Extract the [X, Y] coordinate from the center of the cell holding the provided text.  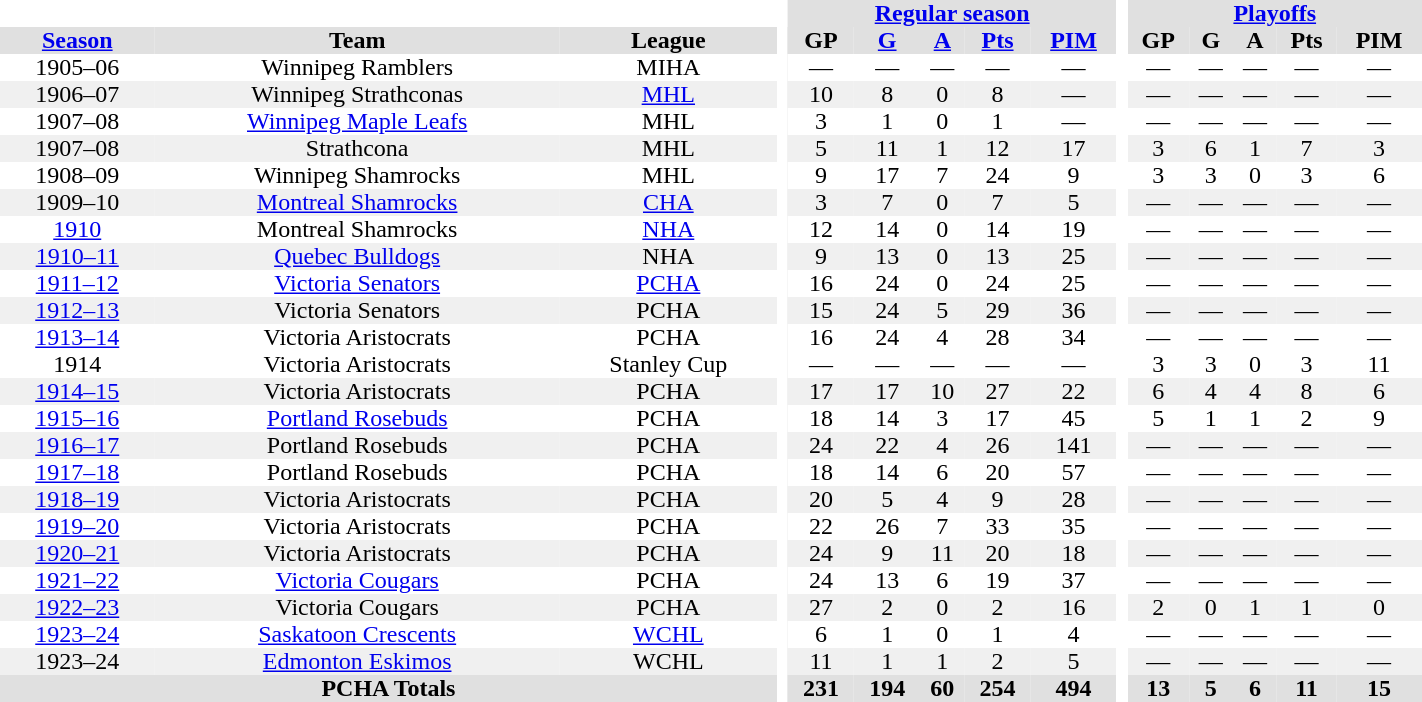
494 [1074, 688]
Stanley Cup [668, 364]
Quebec Bulldogs [358, 256]
33 [997, 526]
45 [1074, 418]
1915–16 [78, 418]
Team [358, 40]
29 [997, 310]
1920–21 [78, 554]
1908–09 [78, 176]
35 [1074, 526]
1914–15 [78, 392]
1913–14 [78, 338]
MIHA [668, 68]
36 [1074, 310]
1911–12 [78, 284]
1918–19 [78, 500]
194 [887, 688]
Strathcona [358, 148]
Winnipeg Shamrocks [358, 176]
1910–11 [78, 256]
141 [1074, 446]
1909–10 [78, 202]
1912–13 [78, 310]
37 [1074, 580]
1914 [78, 364]
League [668, 40]
57 [1074, 472]
34 [1074, 338]
1922–23 [78, 608]
Playoffs [1274, 14]
60 [942, 688]
Saskatoon Crescents [358, 634]
Season [78, 40]
1910 [78, 230]
1919–20 [78, 526]
1906–07 [78, 94]
254 [997, 688]
1921–22 [78, 580]
Winnipeg Maple Leafs [358, 122]
1917–18 [78, 472]
CHA [668, 202]
PCHA Totals [388, 688]
Regular season [952, 14]
1916–17 [78, 446]
Winnipeg Strathconas [358, 94]
Edmonton Eskimos [358, 662]
231 [821, 688]
Winnipeg Ramblers [358, 68]
1905–06 [78, 68]
